For the text-containing cell, return its midpoint in (x, y) coordinate format. 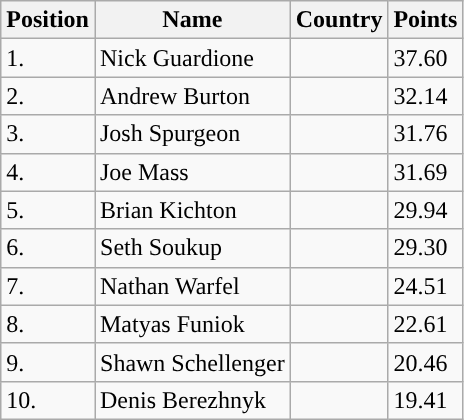
1. (48, 58)
Position (48, 20)
22.61 (426, 324)
4. (48, 172)
32.14 (426, 96)
Josh Spurgeon (192, 134)
Brian Kichton (192, 210)
5. (48, 210)
Nick Guardione (192, 58)
3. (48, 134)
Points (426, 20)
Name (192, 20)
Shawn Schellenger (192, 362)
Joe Mass (192, 172)
Seth Soukup (192, 248)
2. (48, 96)
9. (48, 362)
29.94 (426, 210)
31.76 (426, 134)
31.69 (426, 172)
Nathan Warfel (192, 286)
Denis Berezhnyk (192, 400)
37.60 (426, 58)
Country (339, 20)
19.41 (426, 400)
7. (48, 286)
24.51 (426, 286)
Andrew Burton (192, 96)
20.46 (426, 362)
10. (48, 400)
Matyas Funiok (192, 324)
29.30 (426, 248)
8. (48, 324)
6. (48, 248)
